Extract the [X, Y] coordinate from the center of the cell holding the provided text.  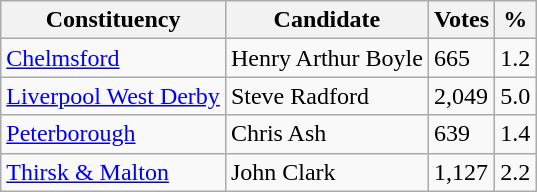
1,127 [461, 172]
Peterborough [114, 134]
Votes [461, 20]
665 [461, 58]
John Clark [326, 172]
Chris Ash [326, 134]
Thirsk & Malton [114, 172]
2.2 [516, 172]
5.0 [516, 96]
Constituency [114, 20]
639 [461, 134]
Liverpool West Derby [114, 96]
1.2 [516, 58]
Henry Arthur Boyle [326, 58]
2,049 [461, 96]
Candidate [326, 20]
Chelmsford [114, 58]
Steve Radford [326, 96]
% [516, 20]
1.4 [516, 134]
